Return (X, Y) of the center of cell containing provided text 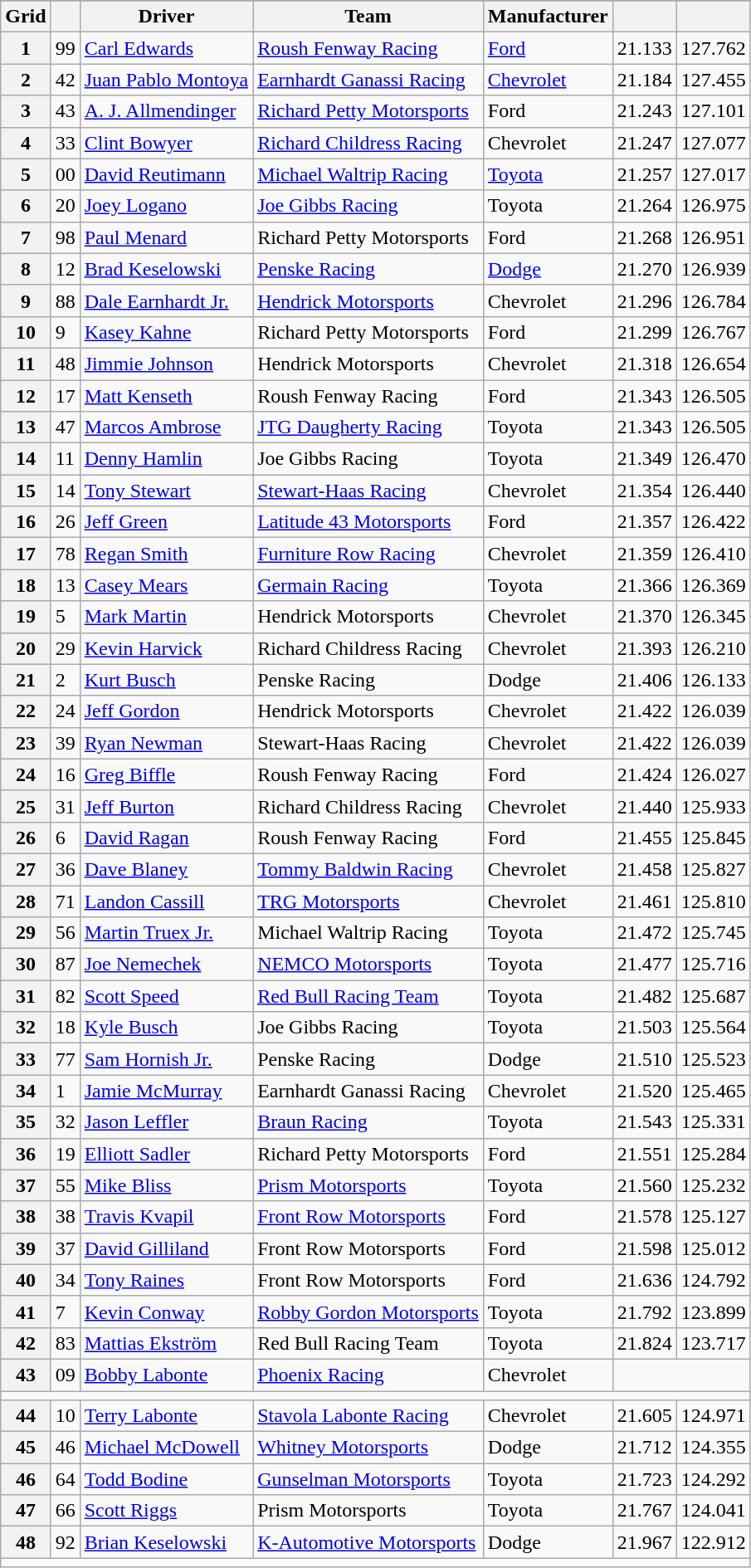
Team (368, 17)
123.717 (714, 1343)
45 (26, 1448)
Greg Biffle (166, 774)
125.284 (714, 1154)
21.458 (644, 869)
126.951 (714, 237)
99 (65, 48)
Denny Hamlin (166, 459)
21.712 (644, 1448)
Terry Labonte (166, 1416)
Juan Pablo Montoya (166, 80)
21.370 (644, 617)
124.355 (714, 1448)
21.406 (644, 680)
David Ragan (166, 838)
Casey Mears (166, 585)
126.767 (714, 332)
15 (26, 491)
A. J. Allmendinger (166, 111)
125.716 (714, 965)
21.268 (644, 237)
40 (26, 1280)
71 (65, 901)
21 (26, 680)
Landon Cassill (166, 901)
78 (65, 554)
Furniture Row Racing (368, 554)
Jamie McMurray (166, 1091)
Todd Bodine (166, 1479)
125.232 (714, 1185)
21.477 (644, 965)
Tommy Baldwin Racing (368, 869)
Scott Speed (166, 996)
125.465 (714, 1091)
41 (26, 1312)
Germain Racing (368, 585)
126.345 (714, 617)
21.578 (644, 1217)
21.472 (644, 933)
Joey Logano (166, 206)
125.845 (714, 838)
Carl Edwards (166, 48)
Phoenix Racing (368, 1375)
Jeff Gordon (166, 711)
21.723 (644, 1479)
21.967 (644, 1542)
21.503 (644, 1028)
21.560 (644, 1185)
David Gilliland (166, 1248)
Martin Truex Jr. (166, 933)
123.899 (714, 1312)
21.247 (644, 143)
Ryan Newman (166, 743)
Dave Blaney (166, 869)
21.598 (644, 1248)
27 (26, 869)
21.520 (644, 1091)
21.551 (644, 1154)
87 (65, 965)
21.318 (644, 364)
21.440 (644, 806)
Jason Leffler (166, 1122)
00 (65, 174)
4 (26, 143)
125.564 (714, 1028)
126.784 (714, 300)
Mark Martin (166, 617)
125.827 (714, 869)
Mattias Ekström (166, 1343)
09 (65, 1375)
David Reutimann (166, 174)
21.393 (644, 648)
NEMCO Motorsports (368, 965)
126.470 (714, 459)
Kyle Busch (166, 1028)
125.523 (714, 1059)
Stavola Labonte Racing (368, 1416)
Marcos Ambrose (166, 427)
Elliott Sadler (166, 1154)
Paul Menard (166, 237)
JTG Daugherty Racing (368, 427)
126.939 (714, 269)
21.455 (644, 838)
21.299 (644, 332)
Matt Kenseth (166, 396)
Tony Stewart (166, 491)
56 (65, 933)
K-Automotive Motorsports (368, 1542)
Michael McDowell (166, 1448)
Bobby Labonte (166, 1375)
21.543 (644, 1122)
Jeff Green (166, 522)
126.369 (714, 585)
Gunselman Motorsports (368, 1479)
Jeff Burton (166, 806)
30 (26, 965)
21.482 (644, 996)
Regan Smith (166, 554)
125.745 (714, 933)
Grid (26, 17)
28 (26, 901)
127.455 (714, 80)
8 (26, 269)
22 (26, 711)
Driver (166, 17)
92 (65, 1542)
88 (65, 300)
66 (65, 1511)
21.792 (644, 1312)
21.510 (644, 1059)
98 (65, 237)
25 (26, 806)
Joe Nemechek (166, 965)
Tony Raines (166, 1280)
127.101 (714, 111)
21.359 (644, 554)
21.184 (644, 80)
125.933 (714, 806)
21.424 (644, 774)
Whitney Motorsports (368, 1448)
Sam Hornish Jr. (166, 1059)
21.824 (644, 1343)
21.366 (644, 585)
Latitude 43 Motorsports (368, 522)
21.605 (644, 1416)
125.012 (714, 1248)
21.296 (644, 300)
124.292 (714, 1479)
Braun Racing (368, 1122)
82 (65, 996)
77 (65, 1059)
21.357 (644, 522)
126.654 (714, 364)
Dale Earnhardt Jr. (166, 300)
124.041 (714, 1511)
21.354 (644, 491)
126.410 (714, 554)
126.975 (714, 206)
Jimmie Johnson (166, 364)
126.133 (714, 680)
126.440 (714, 491)
23 (26, 743)
21.133 (644, 48)
125.810 (714, 901)
124.971 (714, 1416)
Kurt Busch (166, 680)
127.762 (714, 48)
127.017 (714, 174)
126.210 (714, 648)
21.636 (644, 1280)
Kevin Harvick (166, 648)
Clint Bowyer (166, 143)
55 (65, 1185)
125.331 (714, 1122)
21.257 (644, 174)
Manufacturer (548, 17)
21.461 (644, 901)
44 (26, 1416)
64 (65, 1479)
Travis Kvapil (166, 1217)
126.422 (714, 522)
83 (65, 1343)
TRG Motorsports (368, 901)
127.077 (714, 143)
21.243 (644, 111)
Robby Gordon Motorsports (368, 1312)
Brad Keselowski (166, 269)
125.687 (714, 996)
21.349 (644, 459)
122.912 (714, 1542)
21.264 (644, 206)
3 (26, 111)
21.767 (644, 1511)
125.127 (714, 1217)
126.027 (714, 774)
Mike Bliss (166, 1185)
Kevin Conway (166, 1312)
Brian Keselowski (166, 1542)
Kasey Kahne (166, 332)
21.270 (644, 269)
124.792 (714, 1280)
35 (26, 1122)
Scott Riggs (166, 1511)
